Locate the cell with the specified text and output its (X, Y) center coordinate. 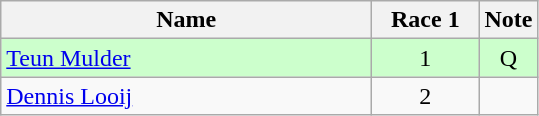
Name (186, 20)
Teun Mulder (186, 58)
Q (508, 58)
1 (426, 58)
2 (426, 96)
Note (508, 20)
Race 1 (426, 20)
Dennis Looij (186, 96)
